Output the (X, Y) coordinate of the center of the cell containing the given text.  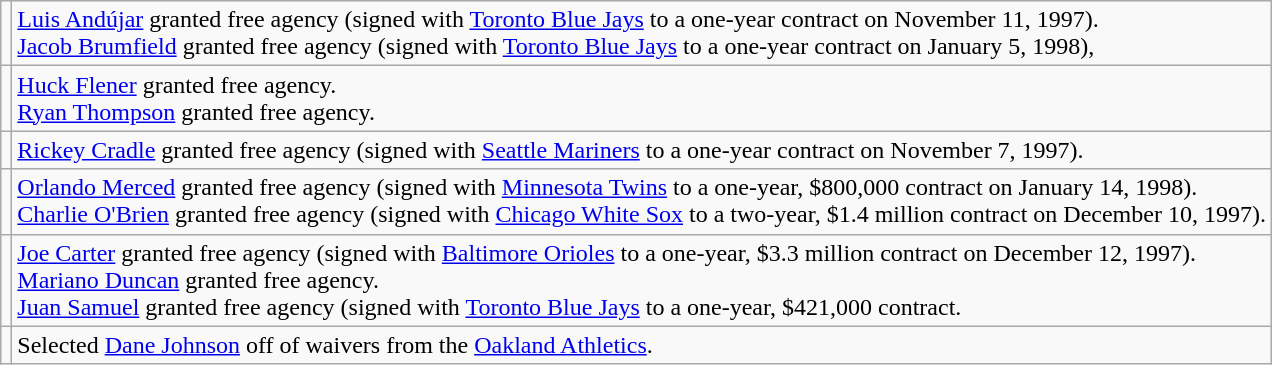
Selected Dane Johnson off of waivers from the Oakland Athletics. (642, 345)
Huck Flener granted free agency. Ryan Thompson granted free agency. (642, 98)
Rickey Cradle granted free agency (signed with Seattle Mariners to a one-year contract on November 7, 1997). (642, 150)
